For the text-containing cell, return its midpoint in [x, y] coordinate format. 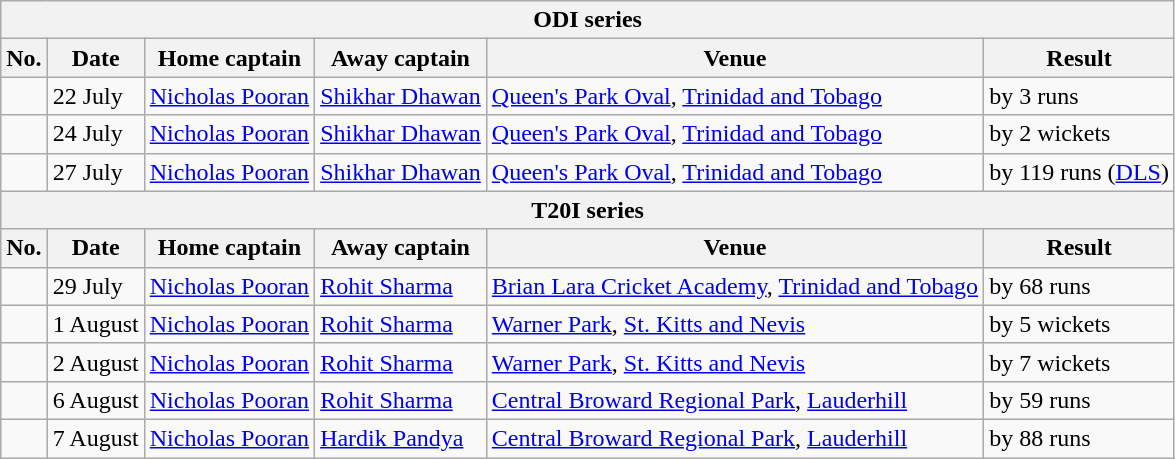
27 July [96, 172]
by 5 wickets [1080, 324]
Brian Lara Cricket Academy, Trinidad and Tobago [734, 286]
24 July [96, 134]
by 7 wickets [1080, 362]
2 August [96, 362]
by 3 runs [1080, 96]
ODI series [588, 20]
29 July [96, 286]
Hardik Pandya [401, 438]
by 2 wickets [1080, 134]
by 119 runs (DLS) [1080, 172]
by 88 runs [1080, 438]
1 August [96, 324]
by 68 runs [1080, 286]
6 August [96, 400]
T20I series [588, 210]
by 59 runs [1080, 400]
7 August [96, 438]
22 July [96, 96]
